From the cell containing the given text, extract its center point as [x, y] coordinate. 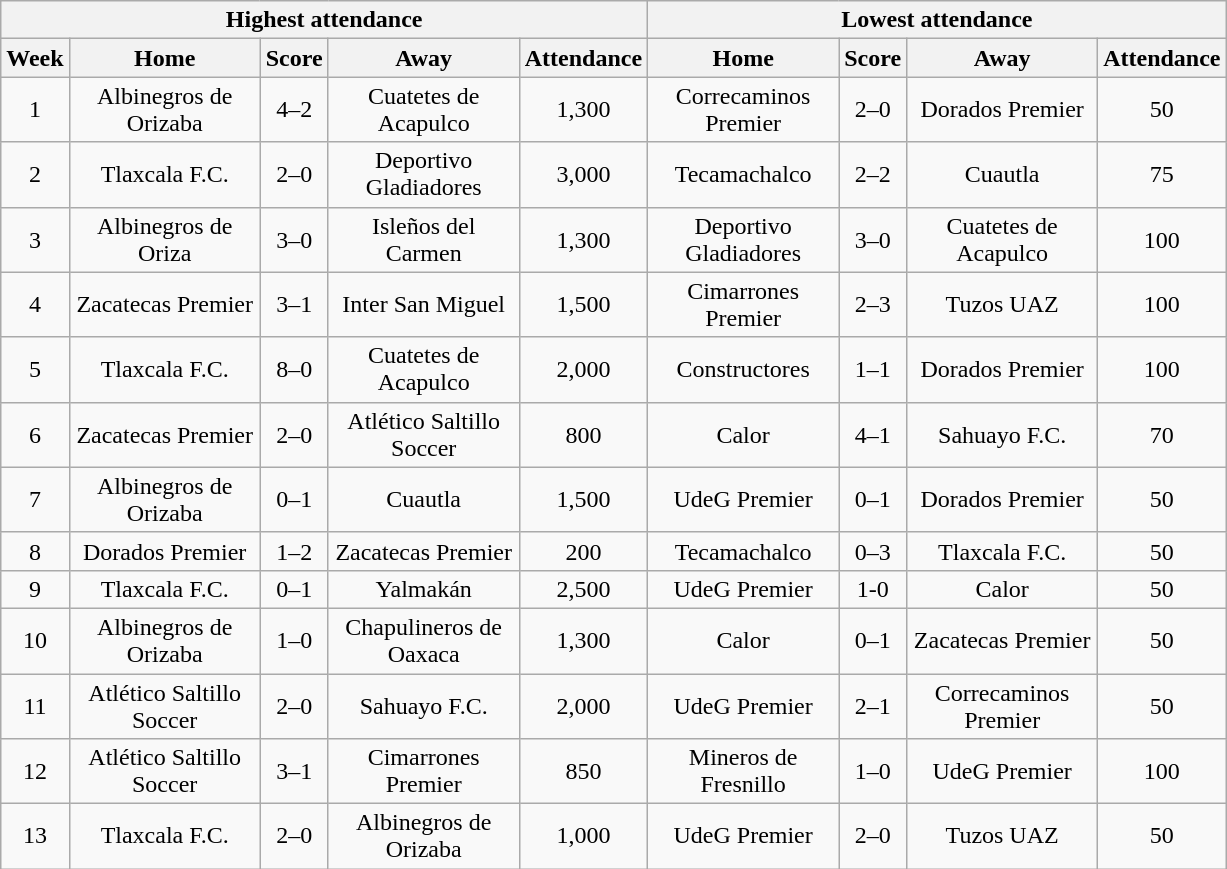
7 [35, 500]
1-0 [873, 589]
70 [1162, 434]
12 [35, 772]
1 [35, 110]
8 [35, 551]
2–1 [873, 706]
75 [1162, 174]
800 [583, 434]
1–1 [873, 370]
5 [35, 370]
2–2 [873, 174]
1–2 [294, 551]
Chapulineros de Oaxaca [424, 640]
200 [583, 551]
10 [35, 640]
2,500 [583, 589]
3 [35, 240]
Inter San Miguel [424, 304]
Week [35, 58]
Constructores [744, 370]
13 [35, 836]
1,000 [583, 836]
11 [35, 706]
6 [35, 434]
Isleños del Carmen [424, 240]
8–0 [294, 370]
850 [583, 772]
9 [35, 589]
Lowest attendance [937, 20]
4–1 [873, 434]
2 [35, 174]
2–3 [873, 304]
0–3 [873, 551]
3,000 [583, 174]
Mineros de Fresnillo [744, 772]
Highest attendance [324, 20]
Albinegros de Oriza [164, 240]
4–2 [294, 110]
4 [35, 304]
Yalmakán [424, 589]
